Return the [X, Y] coordinate for the center point of the cell that contains the specified text.  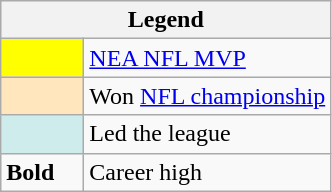
Won NFL championship [208, 96]
Bold [42, 172]
NEA NFL MVP [208, 58]
Legend [166, 20]
Led the league [208, 134]
Career high [208, 172]
